Determine the [x, y] coordinate at the center of the cell enclosing the given text.  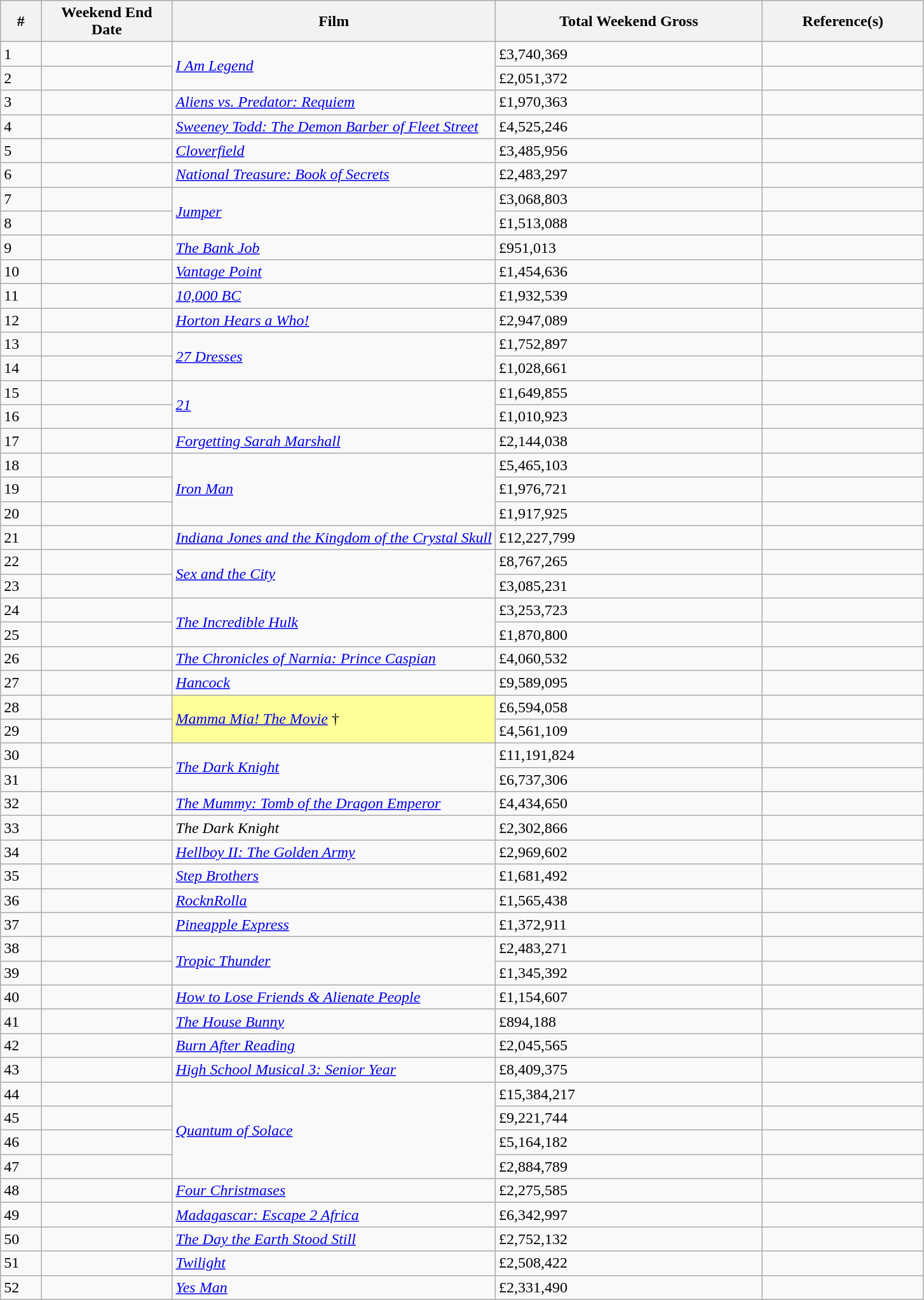
8 [21, 223]
39 [21, 973]
33 [21, 828]
£4,434,650 [628, 804]
13 [21, 344]
Hancock [334, 682]
6 [21, 175]
£951,013 [628, 247]
42 [21, 1045]
50 [21, 1239]
27 Dresses [334, 356]
£2,051,372 [628, 78]
£2,302,866 [628, 828]
24 [21, 610]
Madagascar: Escape 2 Africa [334, 1215]
£3,253,723 [628, 610]
29 [21, 731]
32 [21, 804]
41 [21, 1021]
Four Christmases [334, 1191]
RocknRolla [334, 900]
26 [21, 658]
£2,947,089 [628, 320]
25 [21, 634]
The House Bunny [334, 1021]
£1,372,911 [628, 924]
Burn After Reading [334, 1045]
Iron Man [334, 489]
£1,345,392 [628, 973]
47 [21, 1167]
£1,976,721 [628, 489]
31 [21, 780]
14 [21, 369]
£2,508,422 [628, 1263]
Horton Hears a Who! [334, 320]
9 [21, 247]
Jumper [334, 211]
Yes Man [334, 1287]
4 [21, 126]
Step Brothers [334, 876]
£8,409,375 [628, 1069]
The Mummy: Tomb of the Dragon Emperor [334, 804]
£3,740,369 [628, 54]
49 [21, 1215]
44 [21, 1093]
How to Lose Friends & Alienate People [334, 997]
£1,454,636 [628, 271]
5 [21, 151]
£4,561,109 [628, 731]
12 [21, 320]
1 [21, 54]
The Bank Job [334, 247]
16 [21, 417]
Mamma Mia! The Movie † [334, 719]
£5,164,182 [628, 1142]
38 [21, 949]
22 [21, 562]
36 [21, 900]
£1,917,925 [628, 513]
£2,331,490 [628, 1287]
£4,060,532 [628, 658]
National Treasure: Book of Secrets [334, 175]
£3,085,231 [628, 586]
Hellboy II: The Golden Army [334, 852]
Total Weekend Gross [628, 22]
10,000 BC [334, 295]
51 [21, 1263]
43 [21, 1069]
Weekend End Date [107, 22]
2 [21, 78]
35 [21, 876]
£1,028,661 [628, 369]
£1,154,607 [628, 997]
I Am Legend [334, 66]
£1,010,923 [628, 417]
# [21, 22]
40 [21, 997]
10 [21, 271]
£1,565,438 [628, 900]
3 [21, 102]
£2,969,602 [628, 852]
£1,932,539 [628, 295]
Cloverfield [334, 151]
15 [21, 393]
£9,221,744 [628, 1118]
Sex and the City [334, 574]
Sweeney Todd: The Demon Barber of Fleet Street [334, 126]
Reference(s) [843, 22]
28 [21, 707]
£4,525,246 [628, 126]
Twilight [334, 1263]
£1,681,492 [628, 876]
£2,144,038 [628, 441]
Aliens vs. Predator: Requiem [334, 102]
£2,045,565 [628, 1045]
£2,275,585 [628, 1191]
Forgetting Sarah Marshall [334, 441]
£6,737,306 [628, 780]
£11,191,824 [628, 755]
£5,465,103 [628, 465]
The Chronicles of Narnia: Prince Caspian [334, 658]
Quantum of Solace [334, 1130]
37 [21, 924]
Vantage Point [334, 271]
£2,752,132 [628, 1239]
17 [21, 441]
52 [21, 1287]
11 [21, 295]
£1,513,088 [628, 223]
£1,649,855 [628, 393]
Pineapple Express [334, 924]
18 [21, 465]
£15,384,217 [628, 1093]
23 [21, 586]
£894,188 [628, 1021]
19 [21, 489]
45 [21, 1118]
The Incredible Hulk [334, 622]
£1,870,800 [628, 634]
46 [21, 1142]
The Day the Earth Stood Still [334, 1239]
£1,752,897 [628, 344]
£2,483,271 [628, 949]
48 [21, 1191]
30 [21, 755]
34 [21, 852]
£3,485,956 [628, 151]
Film [334, 22]
£1,970,363 [628, 102]
Indiana Jones and the Kingdom of the Crystal Skull [334, 538]
£6,594,058 [628, 707]
Tropic Thunder [334, 961]
£8,767,265 [628, 562]
7 [21, 199]
£2,483,297 [628, 175]
£2,884,789 [628, 1167]
27 [21, 682]
£12,227,799 [628, 538]
High School Musical 3: Senior Year [334, 1069]
£9,589,095 [628, 682]
£3,068,803 [628, 199]
20 [21, 513]
£6,342,997 [628, 1215]
